Locate the cell with the specified text and output its [x, y] center coordinate. 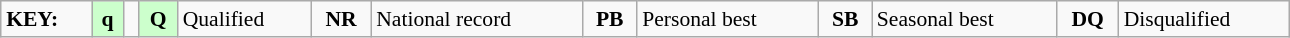
DQ [1088, 19]
NR [341, 19]
SB [846, 19]
National record [476, 19]
Qualified [244, 19]
Q [158, 19]
Personal best [728, 19]
KEY: [46, 19]
PB [610, 19]
Disqualified [1204, 19]
q [108, 19]
Seasonal best [964, 19]
